Search for the cell housing the specified text and yield its (x, y) center coordinate. 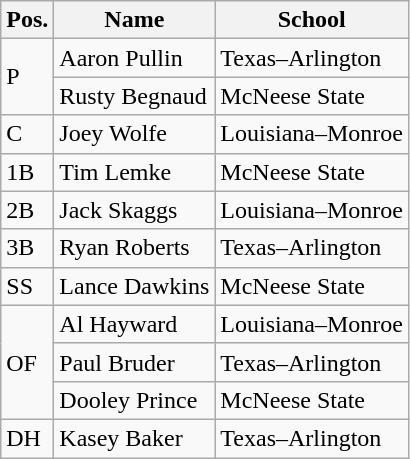
P (28, 77)
Al Hayward (134, 324)
DH (28, 438)
SS (28, 286)
Pos. (28, 20)
2B (28, 210)
1B (28, 172)
C (28, 134)
Aaron Pullin (134, 58)
Paul Bruder (134, 362)
Name (134, 20)
Ryan Roberts (134, 248)
Rusty Begnaud (134, 96)
Tim Lemke (134, 172)
OF (28, 362)
Lance Dawkins (134, 286)
Dooley Prince (134, 400)
3B (28, 248)
Kasey Baker (134, 438)
Jack Skaggs (134, 210)
Joey Wolfe (134, 134)
School (312, 20)
